Identify which cell holds the provided text, then report its [X, Y] central coordinate. 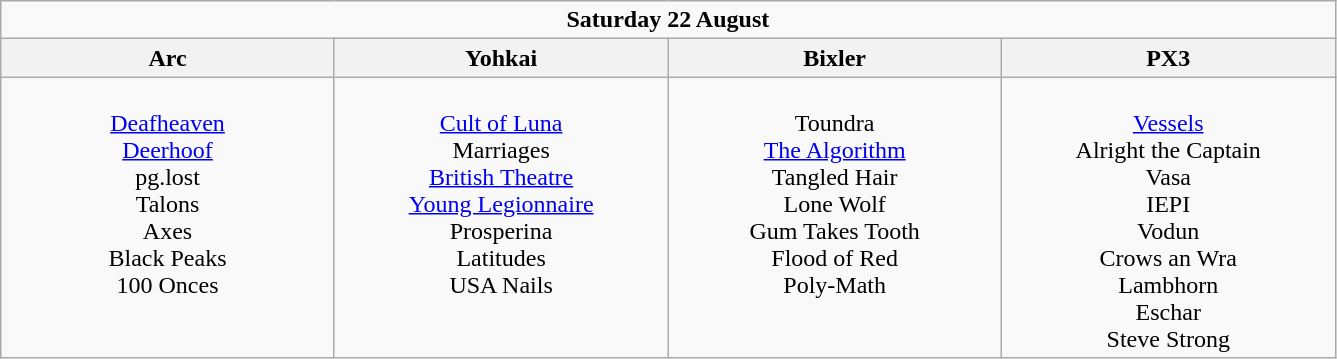
PX3 [1168, 58]
Bixler [835, 58]
Vessels Alright the Captain Vasa IEPI Vodun Crows an Wra Lambhorn Eschar Steve Strong [1168, 218]
Arc [168, 58]
Toundra The Algorithm Tangled Hair Lone Wolf Gum Takes Tooth Flood of Red Poly-Math [835, 218]
Deafheaven Deerhoof pg.lost Talons Axes Black Peaks 100 Onces [168, 218]
Yohkai [501, 58]
Cult of Luna Marriages British Theatre Young Legionnaire Prosperina Latitudes USA Nails [501, 218]
Saturday 22 August [668, 20]
